Extract the [x, y] coordinate from the center of the cell holding the provided text.  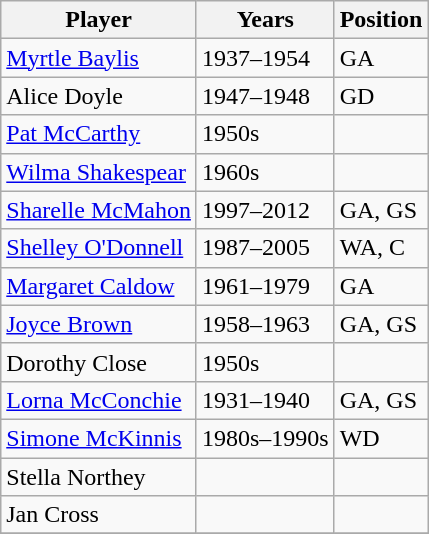
1960s [265, 172]
1931–1940 [265, 400]
GD [381, 96]
Sharelle McMahon [99, 210]
Simone McKinnis [99, 438]
Dorothy Close [99, 362]
1958–1963 [265, 324]
1947–1948 [265, 96]
Shelley O'Donnell [99, 248]
1961–1979 [265, 286]
Wilma Shakespear [99, 172]
1937–1954 [265, 58]
Player [99, 20]
Position [381, 20]
Alice Doyle [99, 96]
Lorna McConchie [99, 400]
1980s–1990s [265, 438]
WA, C [381, 248]
Margaret Caldow [99, 286]
Pat McCarthy [99, 134]
Joyce Brown [99, 324]
Jan Cross [99, 515]
Myrtle Baylis [99, 58]
WD [381, 438]
Years [265, 20]
1987–2005 [265, 248]
1997–2012 [265, 210]
Stella Northey [99, 477]
